Search for the cell housing the specified text and yield its [X, Y] center coordinate. 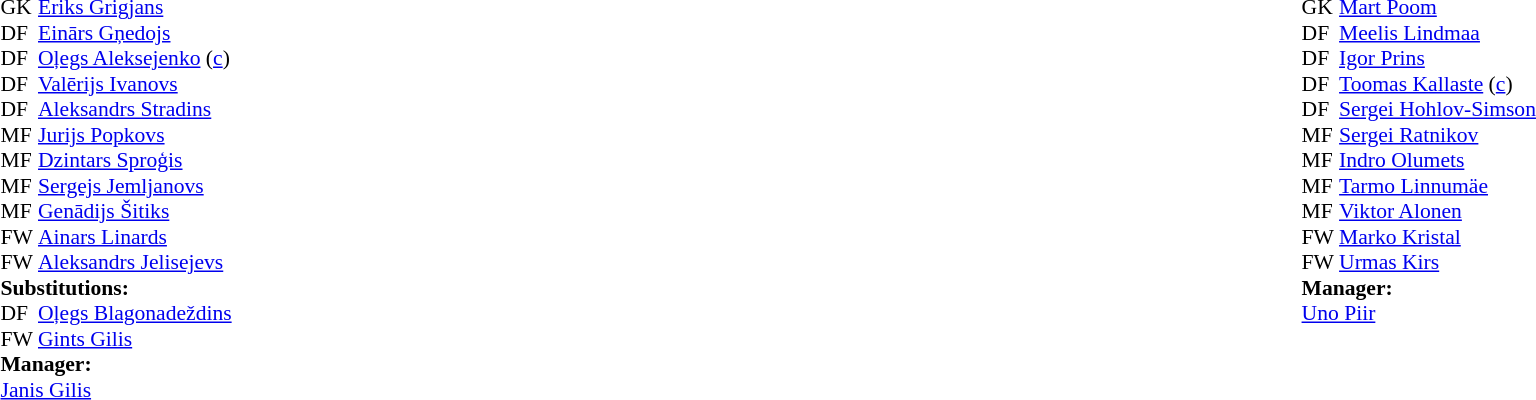
Viktor Alonen [1438, 211]
Oļegs Blagonadeždins [135, 313]
Igor Prins [1438, 59]
Marko Kristal [1438, 237]
Aleksandrs Jelisejevs [135, 263]
Indro Olumets [1438, 161]
Meelis Lindmaa [1438, 33]
Einārs Gņedojs [135, 33]
Tarmo Linnumäe [1438, 186]
Sergejs Jemljanovs [135, 186]
Toomas Kallaste (c) [1438, 84]
Dzintars Sproģis [135, 161]
Uno Piir [1419, 313]
Ainars Linards [135, 237]
Urmas Kirs [1438, 263]
Sergei Hohlov-Simson [1438, 109]
Sergei Ratnikov [1438, 135]
Gints Gilis [135, 339]
Jurijs Popkovs [135, 135]
Aleksandrs Stradins [135, 109]
Valērijs Ivanovs [135, 84]
Genādijs Šitiks [135, 211]
Substitutions: [116, 288]
Oļegs Aleksejenko (c) [135, 59]
